Capture the cell that displays the provided text and extract its (x, y) central coordinate. 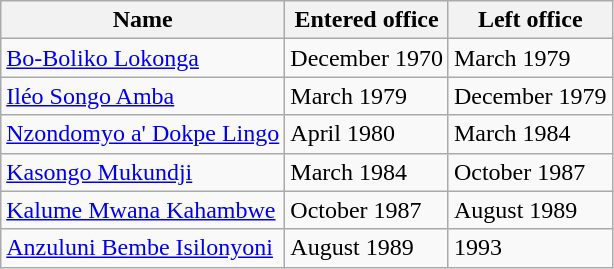
Kalume Mwana Kahambwe (143, 210)
Nzondomyo a' Dokpe Lingo (143, 134)
December 1979 (530, 96)
Left office (530, 20)
Bo-Boliko Lokonga (143, 58)
April 1980 (367, 134)
Name (143, 20)
Kasongo Mukundji (143, 172)
December 1970 (367, 58)
Entered office (367, 20)
Iléo Songo Amba (143, 96)
Anzuluni Bembe Isilonyoni (143, 248)
1993 (530, 248)
